Determine the (X, Y) coordinate at the center of the cell enclosing the given text.  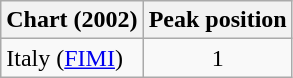
Italy (FIMI) (72, 58)
1 (218, 58)
Peak position (218, 20)
Chart (2002) (72, 20)
